Find where the given text appears and provide that cell's center as (x, y) coordinate. 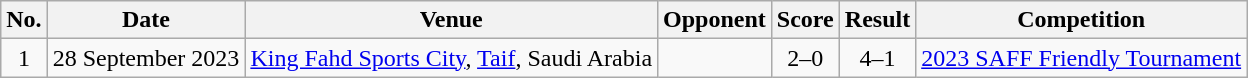
Venue (452, 20)
2–0 (805, 58)
No. (24, 20)
4–1 (877, 58)
1 (24, 58)
Competition (1082, 20)
Date (146, 20)
King Fahd Sports City, Taif, Saudi Arabia (452, 58)
Score (805, 20)
28 September 2023 (146, 58)
Result (877, 20)
2023 SAFF Friendly Tournament (1082, 58)
Opponent (715, 20)
